Search for the cell housing the specified text and yield its (X, Y) center coordinate. 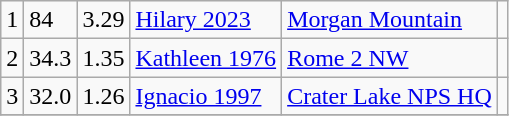
3.29 (104, 20)
Crater Lake NPS HQ (390, 96)
32.0 (50, 96)
1.35 (104, 58)
34.3 (50, 58)
84 (50, 20)
Kathleen 1976 (206, 58)
3 (12, 96)
2 (12, 58)
Morgan Mountain (390, 20)
Rome 2 NW (390, 58)
1.26 (104, 96)
Ignacio 1997 (206, 96)
1 (12, 20)
Hilary 2023 (206, 20)
